Locate the cell with the specified text and output its [X, Y] center coordinate. 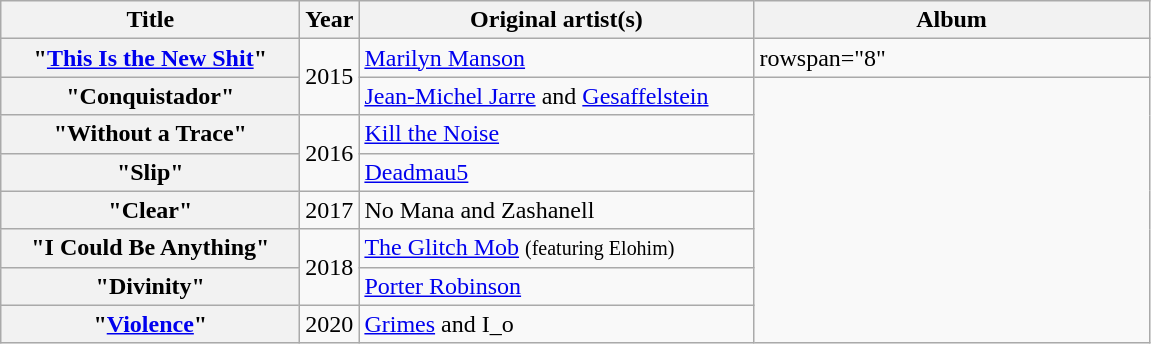
"Violence" [150, 324]
2015 [330, 77]
2017 [330, 210]
Original artist(s) [556, 20]
"Clear" [150, 210]
No Mana and Zashanell [556, 210]
"Without a Trace" [150, 134]
2016 [330, 153]
Year [330, 20]
Marilyn Manson [556, 58]
Deadmau5 [556, 172]
Jean-Michel Jarre and Gesaffelstein [556, 96]
The Glitch Mob (featuring Elohim) [556, 248]
Porter Robinson [556, 286]
"Conquistador" [150, 96]
"I Could Be Anything" [150, 248]
Grimes and I_o [556, 324]
"This Is the New Shit" [150, 58]
Title [150, 20]
"Divinity" [150, 286]
Album [952, 20]
Kill the Noise [556, 134]
2020 [330, 324]
"Slip" [150, 172]
2018 [330, 267]
rowspan="8" [952, 58]
